Output the [x, y] coordinate of the center of the cell containing the given text.  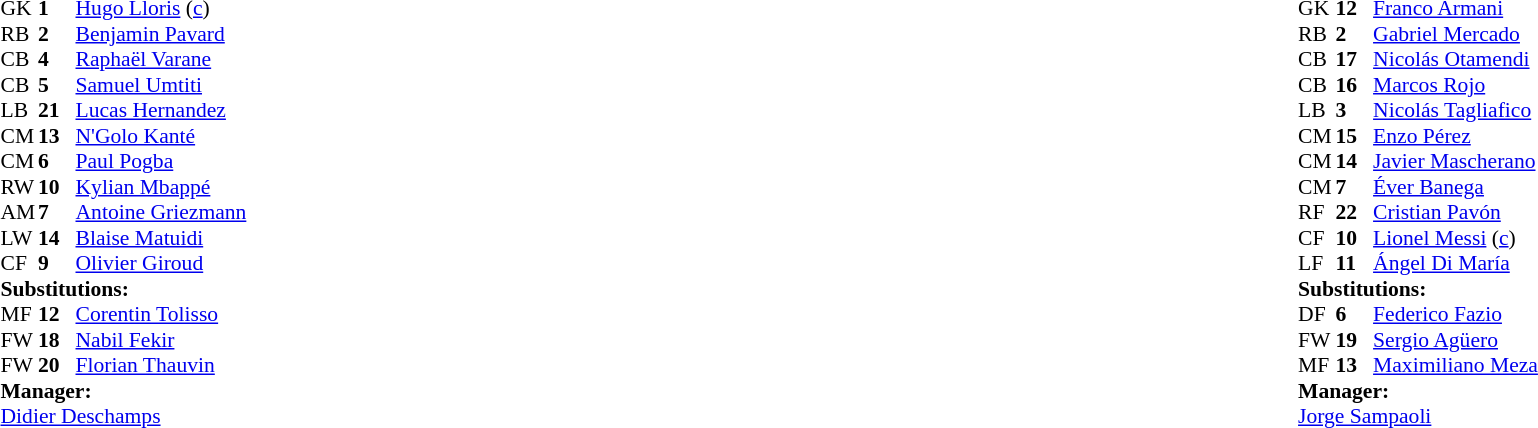
AM [19, 213]
Ángel Di María [1456, 263]
Lucas Hernandez [162, 111]
Kylian Mbappé [162, 187]
Gabriel Mercado [1456, 34]
21 [57, 111]
15 [1355, 136]
Raphaël Varane [162, 59]
5 [57, 85]
Olivier Giroud [162, 263]
9 [57, 263]
RF [1317, 213]
3 [1355, 111]
Samuel Umtiti [162, 85]
18 [57, 340]
Corentin Tolisso [162, 315]
N'Golo Kanté [162, 136]
Florian Thauvin [162, 365]
16 [1355, 85]
Lionel Messi (c) [1456, 238]
Nicolás Tagliafico [1456, 111]
11 [1355, 263]
Antoine Griezmann [162, 213]
19 [1355, 340]
17 [1355, 59]
LF [1317, 263]
20 [57, 365]
Maximiliano Meza [1456, 365]
Éver Banega [1456, 187]
Nicolás Otamendi [1456, 59]
Blaise Matuidi [162, 238]
RW [19, 187]
Nabil Fekir [162, 340]
Marcos Rojo [1456, 85]
4 [57, 59]
Cristian Pavón [1456, 213]
Javier Mascherano [1456, 161]
Sergio Agüero [1456, 340]
Benjamin Pavard [162, 34]
22 [1355, 213]
Paul Pogba [162, 161]
Federico Fazio [1456, 315]
12 [57, 315]
DF [1317, 315]
LW [19, 238]
Enzo Pérez [1456, 136]
